Return (x, y) of the center of cell containing provided text 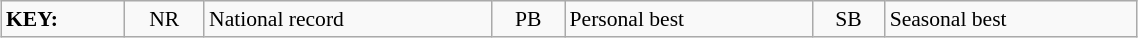
Seasonal best (1011, 19)
NR (164, 19)
Personal best (689, 19)
SB (848, 19)
PB (528, 19)
National record (348, 19)
KEY: (62, 19)
